Return the [X, Y] coordinate for the center point of the cell that contains the specified text.  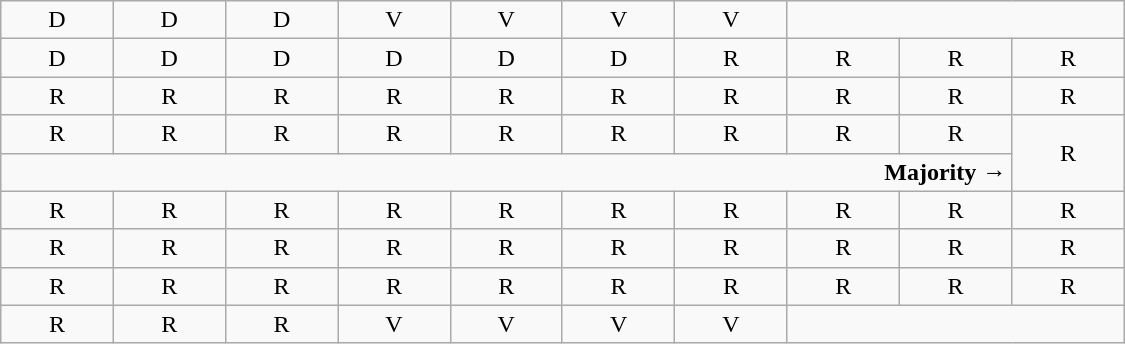
Majority → [506, 172]
